For the text-containing cell, return its midpoint in [x, y] coordinate format. 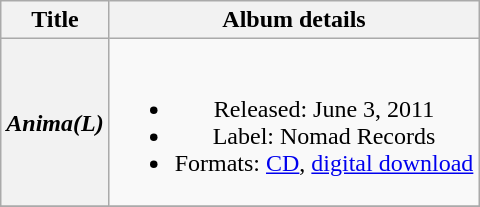
Anima(L) [55, 122]
Album details [294, 20]
Title [55, 20]
Released: June 3, 2011Label: Nomad RecordsFormats: CD, digital download [294, 122]
